Pinpoint the cell where the given text exists, returning its [X, Y] midpoint coordinate. 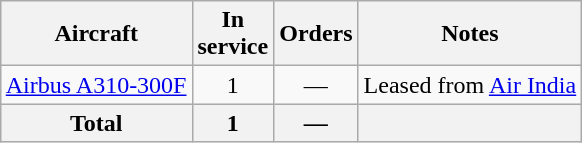
Aircraft [96, 34]
Notes [470, 34]
Airbus A310-300F [96, 85]
Total [96, 123]
In service [233, 34]
Leased from Air India [470, 85]
Orders [316, 34]
